Return the (x, y) coordinate for the center point of the cell that contains the specified text.  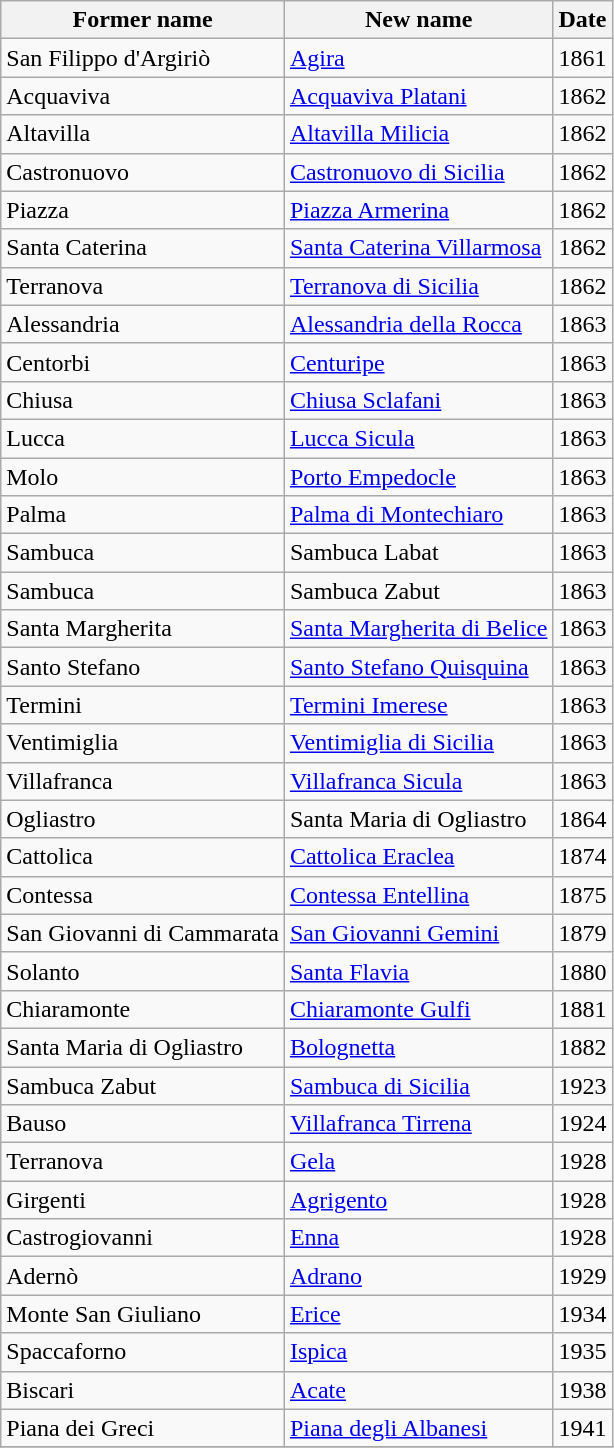
Centuripe (418, 362)
Sambuca di Sicilia (418, 1085)
Centorbi (143, 362)
Villafranca Sicula (418, 781)
1881 (582, 1009)
Contessa Entellina (418, 895)
Termini (143, 705)
1861 (582, 58)
Villafranca Tirrena (418, 1124)
Adernò (143, 1276)
Palma di Montechiaro (418, 515)
Santo Stefano Quisquina (418, 667)
Cattolica Eraclea (418, 857)
Alessandria (143, 324)
Bauso (143, 1124)
Ventimiglia di Sicilia (418, 743)
1879 (582, 933)
Chiaramonte Gulfi (418, 1009)
Lucca (143, 438)
San Filippo d'Argiriò (143, 58)
1935 (582, 1352)
Contessa (143, 895)
1882 (582, 1047)
Ogliastro (143, 819)
Villafranca (143, 781)
Ventimiglia (143, 743)
Acquaviva (143, 96)
Santa Flavia (418, 971)
Chiusa (143, 400)
Piana dei Greci (143, 1428)
Bolognetta (418, 1047)
1929 (582, 1276)
Monte San Giuliano (143, 1314)
Agrigento (418, 1200)
Santa Caterina (143, 248)
Date (582, 20)
New name (418, 20)
1923 (582, 1085)
Biscari (143, 1390)
Piana degli Albanesi (418, 1428)
Adrano (418, 1276)
Castronuovo (143, 172)
1864 (582, 819)
Santa Caterina Villarmosa (418, 248)
Chiusa Sclafani (418, 400)
1875 (582, 895)
Santa Margherita di Belice (418, 629)
Piazza (143, 210)
Chiaramonte (143, 1009)
Altavilla (143, 134)
Alessandria della Rocca (418, 324)
Girgenti (143, 1200)
Spaccaforno (143, 1352)
Castronuovo di Sicilia (418, 172)
Cattolica (143, 857)
Gela (418, 1162)
Altavilla Milicia (418, 134)
Lucca Sicula (418, 438)
Porto Empedocle (418, 477)
1934 (582, 1314)
Castrogiovanni (143, 1238)
Termini Imerese (418, 705)
Terranova di Sicilia (418, 286)
Acquaviva Platani (418, 96)
Enna (418, 1238)
Molo (143, 477)
1880 (582, 971)
Erice (418, 1314)
1874 (582, 857)
San Giovanni Gemini (418, 933)
Agira (418, 58)
Acate (418, 1390)
Ispica (418, 1352)
Santo Stefano (143, 667)
San Giovanni di Cammarata (143, 933)
1924 (582, 1124)
Palma (143, 515)
Sambuca Labat (418, 553)
Piazza Armerina (418, 210)
Former name (143, 20)
1938 (582, 1390)
Solanto (143, 971)
1941 (582, 1428)
Santa Margherita (143, 629)
